Pinpoint the cell where the given text exists, returning its (X, Y) midpoint coordinate. 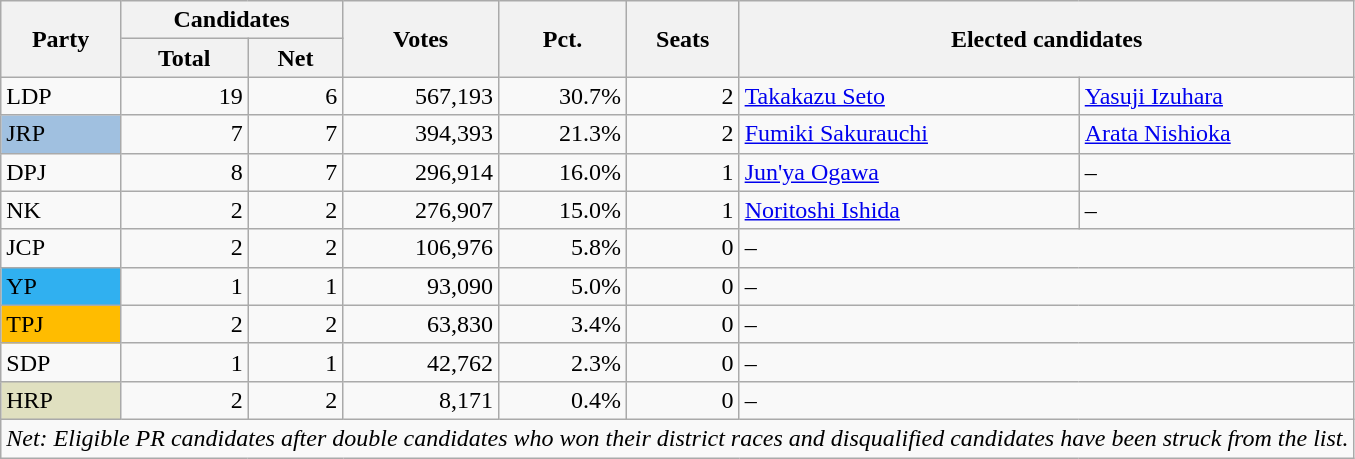
YP (61, 286)
Jun'ya Ogawa (909, 172)
106,976 (421, 248)
Votes (421, 39)
19 (184, 96)
Elected candidates (1046, 39)
8 (184, 172)
3.4% (563, 324)
16.0% (563, 172)
SDP (61, 362)
TPJ (61, 324)
JRP (61, 134)
6 (296, 96)
Candidates (231, 20)
HRP (61, 400)
JCP (61, 248)
Takakazu Seto (909, 96)
LDP (61, 96)
567,193 (421, 96)
5.8% (563, 248)
21.3% (563, 134)
8,171 (421, 400)
296,914 (421, 172)
2.3% (563, 362)
Net: Eligible PR candidates after double candidates who won their district races and disqualified candidates have been struck from the list. (678, 438)
0.4% (563, 400)
276,907 (421, 210)
63,830 (421, 324)
93,090 (421, 286)
Total (184, 58)
Arata Nishioka (1216, 134)
Net (296, 58)
Noritoshi Ishida (909, 210)
15.0% (563, 210)
42,762 (421, 362)
Seats (682, 39)
30.7% (563, 96)
Party (61, 39)
Yasuji Izuhara (1216, 96)
5.0% (563, 286)
394,393 (421, 134)
NK (61, 210)
Pct. (563, 39)
Fumiki Sakurauchi (909, 134)
DPJ (61, 172)
